Find where the given text appears and provide that cell's center as (X, Y) coordinate. 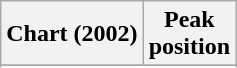
Chart (2002) (72, 34)
Peakposition (189, 34)
